Locate the cell with the specified text and output its [x, y] center coordinate. 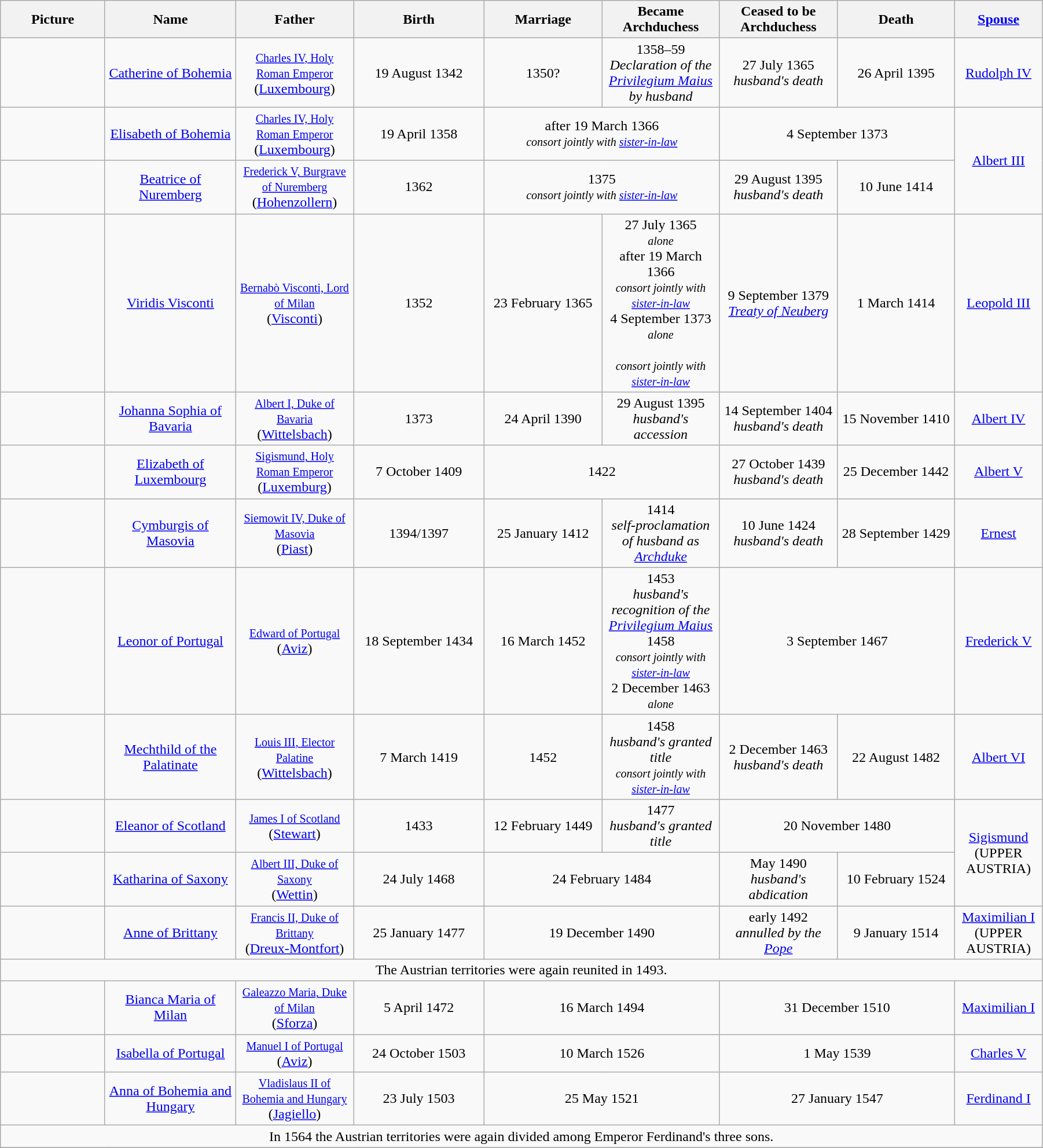
14 September 1404husband's death [778, 419]
Charles V [999, 1054]
24 July 1468 [419, 879]
Ernest [999, 533]
Bernabò Visconti, Lord of Milan(Visconti) [294, 303]
early 1492annulled by the Pope [778, 932]
25 May 1521 [602, 1099]
19 December 1490 [602, 932]
Isabella of Portugal [170, 1054]
1 March 1414 [896, 303]
23 February 1365 [543, 303]
Rudolph IV [999, 73]
Catherine of Bohemia [170, 73]
1 May 1539 [837, 1054]
Anne of Brittany [170, 932]
Albert I, Duke of Bavaria(Wittelsbach) [294, 419]
1414self-proclamation of husband as Archduke [661, 533]
1350? [543, 73]
Birth [419, 20]
after 19 March 1366consort jointly with sister-in-law [602, 134]
24 October 1503 [419, 1054]
In 1564 the Austrian territories were again divided among Emperor Ferdinand's three sons. [521, 1136]
The Austrian territories were again reunited in 1493. [521, 970]
Albert VI [999, 757]
Galeazzo Maria, Duke of Milan(Sforza) [294, 1008]
Picture [53, 20]
Albert IV [999, 419]
19 August 1342 [419, 73]
Johanna Sophia of Bavaria [170, 419]
Siemowit IV, Duke of Masovia(Piast) [294, 533]
29 August 1395husband's accession [661, 419]
18 September 1434 [419, 641]
Marriage [543, 20]
2 December 1463husband's death [778, 757]
16 March 1452 [543, 641]
James I of Scotland(Stewart) [294, 826]
22 August 1482 [896, 757]
Eleanor of Scotland [170, 826]
Edward of Portugal(Aviz) [294, 641]
25 January 1412 [543, 533]
Ceased to be Archduchess [778, 20]
1362 [419, 187]
27 October 1439husband's death [778, 472]
10 June 1414 [896, 187]
19 April 1358 [419, 134]
1458husband's granted titleconsort jointly with sister-in-law [661, 757]
Cymburgis of Masovia [170, 533]
Albert III, Duke of Saxony(Wettin) [294, 879]
20 November 1480 [837, 826]
10 June 1424husband's death [778, 533]
1433 [419, 826]
Spouse [999, 20]
9 September 1379Treaty of Neuberg [778, 303]
Mechthild of the Palatinate [170, 757]
1373 [419, 419]
Death [896, 20]
1352 [419, 303]
27 July 1365aloneafter 19 March 1366consort jointly with sister-in-law4 September 1373aloneconsort jointly with sister-in-law [661, 303]
26 April 1395 [896, 73]
1394/1397 [419, 533]
15 November 1410 [896, 419]
27 July 1365husband's death [778, 73]
Became Archduchess [661, 20]
Albert V [999, 472]
Frederick V, Burgrave of Nuremberg(Hohenzollern) [294, 187]
23 July 1503 [419, 1099]
Ferdinand I [999, 1099]
May 1490husband's abdication [778, 879]
25 January 1477 [419, 932]
1453husband's recognition of the Privilegium Maius1458consort jointly with sister-in-law2 December 1463alone [661, 641]
31 December 1510 [837, 1008]
4 September 1373 [837, 134]
Maximilian I [999, 1008]
Vladislaus II of Bohemia and Hungary(Jagiello) [294, 1099]
Maximilian I(UPPER AUSTRIA) [999, 932]
10 March 1526 [602, 1054]
3 September 1467 [837, 641]
1422 [602, 472]
Name [170, 20]
Louis III, Elector Palatine(Wittelsbach) [294, 757]
1358–59Declaration of the Privilegium Maius by husband [661, 73]
27 January 1547 [837, 1099]
12 February 1449 [543, 826]
1477husband's granted title [661, 826]
Bianca Maria of Milan [170, 1008]
Leopold III [999, 303]
Father [294, 20]
7 October 1409 [419, 472]
Katharina of Saxony [170, 879]
Anna of Bohemia and Hungary [170, 1099]
Sigismund(UPPER AUSTRIA) [999, 852]
Sigismund, Holy Roman Emperor(Luxemburg) [294, 472]
Elizabeth of Luxembourg [170, 472]
10 February 1524 [896, 879]
Elisabeth of Bohemia [170, 134]
1375consort jointly with sister-in-law [602, 187]
29 August 1395husband's death [778, 187]
24 February 1484 [602, 879]
16 March 1494 [602, 1008]
7 March 1419 [419, 757]
Beatrice of Nuremberg [170, 187]
Frederick V [999, 641]
Viridis Visconti [170, 303]
5 April 1472 [419, 1008]
9 January 1514 [896, 932]
1452 [543, 757]
Leonor of Portugal [170, 641]
24 April 1390 [543, 419]
Albert III [999, 160]
28 September 1429 [896, 533]
Manuel I of Portugal(Aviz) [294, 1054]
25 December 1442 [896, 472]
Francis II, Duke of Brittany(Dreux-Montfort) [294, 932]
